Identify which cell holds the provided text, then report its (X, Y) central coordinate. 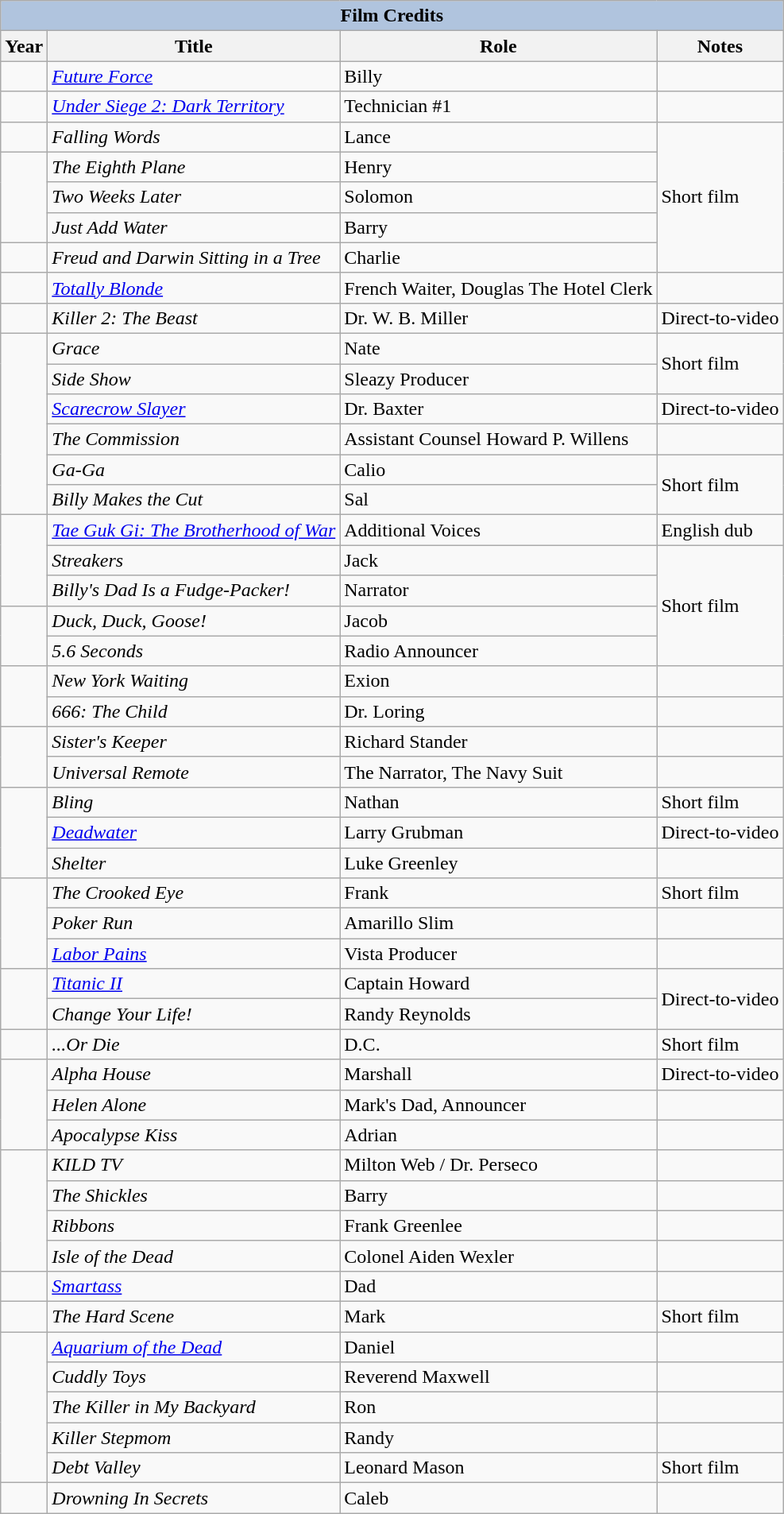
Jacob (499, 621)
Change Your Life! (194, 1014)
Film Credits (392, 16)
Solomon (499, 197)
Poker Run (194, 924)
Dad (499, 1286)
Role (499, 46)
Shelter (194, 862)
Killer 2: The Beast (194, 318)
KILD TV (194, 1165)
The Hard Scene (194, 1316)
Drowning In Secrets (194, 1498)
Additional Voices (499, 530)
Captain Howard (499, 984)
Future Force (194, 76)
Cuddly Toys (194, 1377)
Two Weeks Later (194, 197)
Exion (499, 681)
Scarecrow Slayer (194, 409)
Luke Greenley (499, 862)
Title (194, 46)
Frank (499, 893)
Grace (194, 348)
Dr. Baxter (499, 409)
The Eighth Plane (194, 167)
Streakers (194, 560)
5.6 Seconds (194, 651)
The Narrator, The Navy Suit (499, 772)
Randy (499, 1438)
Colonel Aiden Wexler (499, 1256)
Larry Grubman (499, 832)
Mark's Dad, Announcer (499, 1105)
Dr. W. B. Miller (499, 318)
Totally Blonde (194, 288)
Dr. Loring (499, 711)
Nate (499, 348)
Frank Greenlee (499, 1226)
666: The Child (194, 711)
Aquarium of the Dead (194, 1347)
New York Waiting (194, 681)
Universal Remote (194, 772)
Smartass (194, 1286)
Sal (499, 500)
Alpha House (194, 1075)
Leonard Mason (499, 1468)
Duck, Duck, Goose! (194, 621)
Milton Web / Dr. Perseco (499, 1165)
Notes (720, 46)
Ribbons (194, 1226)
Labor Pains (194, 954)
Calio (499, 470)
Jack (499, 560)
Debt Valley (194, 1468)
Falling Words (194, 137)
Marshall (499, 1075)
Titanic II (194, 984)
Amarillo Slim (499, 924)
Randy Reynolds (499, 1014)
Henry (499, 167)
The Shickles (194, 1195)
Apocalypse Kiss (194, 1135)
Billy's Dad Is a Fudge-Packer! (194, 590)
Billy (499, 76)
Lance (499, 137)
Year (24, 46)
Assistant Counsel Howard P. Willens (499, 439)
Isle of the Dead (194, 1256)
Tae Guk Gi: The Brotherhood of War (194, 530)
The Commission (194, 439)
Bling (194, 802)
The Crooked Eye (194, 893)
Richard Stander (499, 742)
Deadwater (194, 832)
Ron (499, 1408)
The Killer in My Backyard (194, 1408)
Ga-Ga (194, 470)
Billy Makes the Cut (194, 500)
Nathan (499, 802)
D.C. (499, 1044)
Helen Alone (194, 1105)
Daniel (499, 1347)
Sleazy Producer (499, 379)
...Or Die (194, 1044)
Just Add Water (194, 227)
Under Siege 2: Dark Territory (194, 106)
Reverend Maxwell (499, 1377)
Adrian (499, 1135)
Vista Producer (499, 954)
Side Show (194, 379)
Technician #1 (499, 106)
Freud and Darwin Sitting in a Tree (194, 257)
Caleb (499, 1498)
Narrator (499, 590)
Charlie (499, 257)
Sister's Keeper (194, 742)
Radio Announcer (499, 651)
French Waiter, Douglas The Hotel Clerk (499, 288)
English dub (720, 530)
Mark (499, 1316)
Killer Stepmom (194, 1438)
